From the cell containing the given text, extract its center point as (X, Y) coordinate. 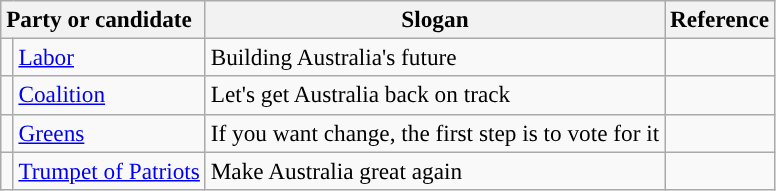
Reference (720, 19)
Labor (109, 57)
Make Australia great again (434, 170)
Greens (109, 133)
Party or candidate (104, 19)
Coalition (109, 95)
Slogan (434, 19)
If you want change, the first step is to vote for it (434, 133)
Let's get Australia back on track (434, 95)
Trumpet of Patriots (109, 170)
Building Australia's future (434, 57)
